For the text-containing cell, return its midpoint in (X, Y) coordinate format. 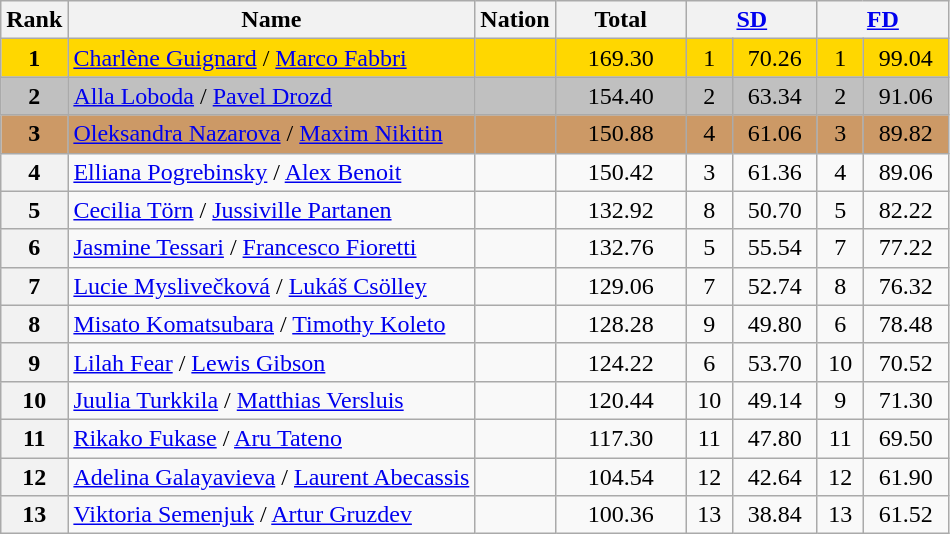
52.74 (774, 286)
Viktoria Semenjuk / Artur Gruzdev (272, 515)
91.06 (906, 96)
104.54 (620, 477)
Nation (515, 20)
69.50 (906, 438)
FD (882, 20)
124.22 (620, 362)
Oleksandra Nazarova / Maxim Nikitin (272, 134)
50.70 (774, 210)
Cecilia Törn / Jussiville Partanen (272, 210)
49.80 (774, 324)
Misato Komatsubara / Timothy Koleto (272, 324)
129.06 (620, 286)
154.40 (620, 96)
82.22 (906, 210)
Total (620, 20)
128.28 (620, 324)
SD (752, 20)
49.14 (774, 400)
42.64 (774, 477)
61.52 (906, 515)
61.06 (774, 134)
38.84 (774, 515)
77.22 (906, 248)
70.26 (774, 58)
Alla Loboda / Pavel Drozd (272, 96)
150.88 (620, 134)
76.32 (906, 286)
169.30 (620, 58)
78.48 (906, 324)
Jasmine Tessari / Francesco Fioretti (272, 248)
61.36 (774, 172)
Juulia Turkkila / Matthias Versluis (272, 400)
Adelina Galayavieva / Laurent Abecassis (272, 477)
47.80 (774, 438)
120.44 (620, 400)
Lilah Fear / Lewis Gibson (272, 362)
89.06 (906, 172)
53.70 (774, 362)
Elliana Pogrebinsky / Alex Benoit (272, 172)
Rank (34, 20)
Name (272, 20)
150.42 (620, 172)
100.36 (620, 515)
63.34 (774, 96)
99.04 (906, 58)
70.52 (906, 362)
132.92 (620, 210)
61.90 (906, 477)
89.82 (906, 134)
55.54 (774, 248)
117.30 (620, 438)
132.76 (620, 248)
Lucie Myslivečková / Lukáš Csölley (272, 286)
Rikako Fukase / Aru Tateno (272, 438)
71.30 (906, 400)
Charlène Guignard / Marco Fabbri (272, 58)
